For the text-containing cell, return its midpoint in [x, y] coordinate format. 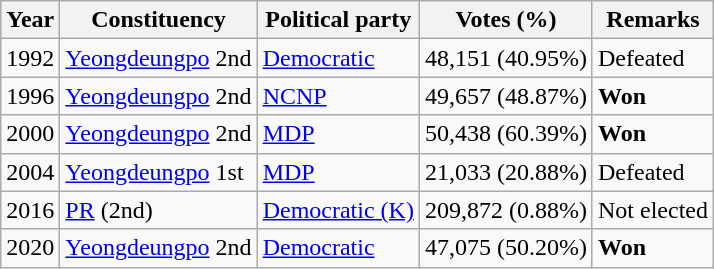
PR (2nd) [158, 210]
Remarks [652, 20]
1996 [30, 96]
2016 [30, 210]
49,657 (48.87%) [506, 96]
21,033 (20.88%) [506, 172]
47,075 (50.20%) [506, 248]
2004 [30, 172]
48,151 (40.95%) [506, 58]
209,872 (0.88%) [506, 210]
NCNP [338, 96]
Political party [338, 20]
2000 [30, 134]
Not elected [652, 210]
50,438 (60.39%) [506, 134]
Year [30, 20]
1992 [30, 58]
Democratic (K) [338, 210]
2020 [30, 248]
Constituency [158, 20]
Votes (%) [506, 20]
Yeongdeungpo 1st [158, 172]
